Return [X, Y] of the center of cell containing provided text 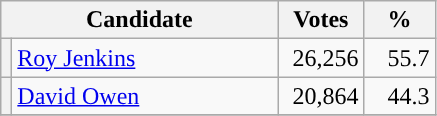
% [400, 20]
Candidate [140, 20]
55.7 [400, 58]
Roy Jenkins [145, 58]
David Owen [145, 96]
44.3 [400, 96]
Votes [321, 20]
20,864 [321, 96]
26,256 [321, 58]
